Capture the cell that displays the provided text and extract its [x, y] central coordinate. 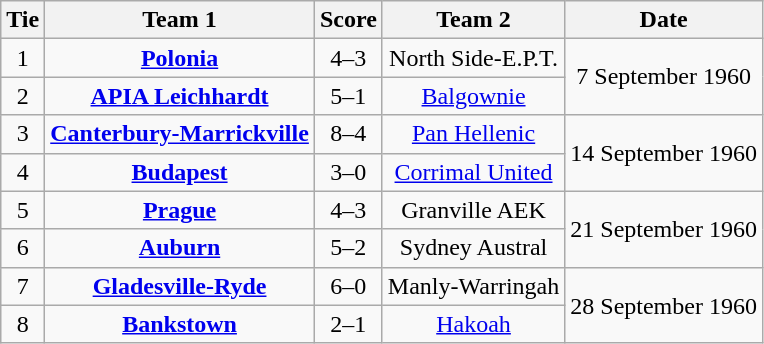
Budapest [180, 172]
6 [23, 248]
5–2 [348, 248]
2–1 [348, 324]
Bankstown [180, 324]
Balgownie [473, 96]
APIA Leichhardt [180, 96]
2 [23, 96]
Gladesville-Ryde [180, 286]
21 September 1960 [664, 229]
4 [23, 172]
Granville AEK [473, 210]
5–1 [348, 96]
3–0 [348, 172]
7 September 1960 [664, 77]
Corrimal United [473, 172]
8 [23, 324]
Prague [180, 210]
5 [23, 210]
7 [23, 286]
Team 1 [180, 20]
North Side-E.P.T. [473, 58]
Tie [23, 20]
Hakoah [473, 324]
Pan Hellenic [473, 134]
Sydney Austral [473, 248]
Canterbury-Marrickville [180, 134]
Auburn [180, 248]
6–0 [348, 286]
3 [23, 134]
Date [664, 20]
Score [348, 20]
28 September 1960 [664, 305]
Polonia [180, 58]
14 September 1960 [664, 153]
Manly-Warringah [473, 286]
Team 2 [473, 20]
1 [23, 58]
8–4 [348, 134]
